Return [X, Y] of the center of cell containing provided text 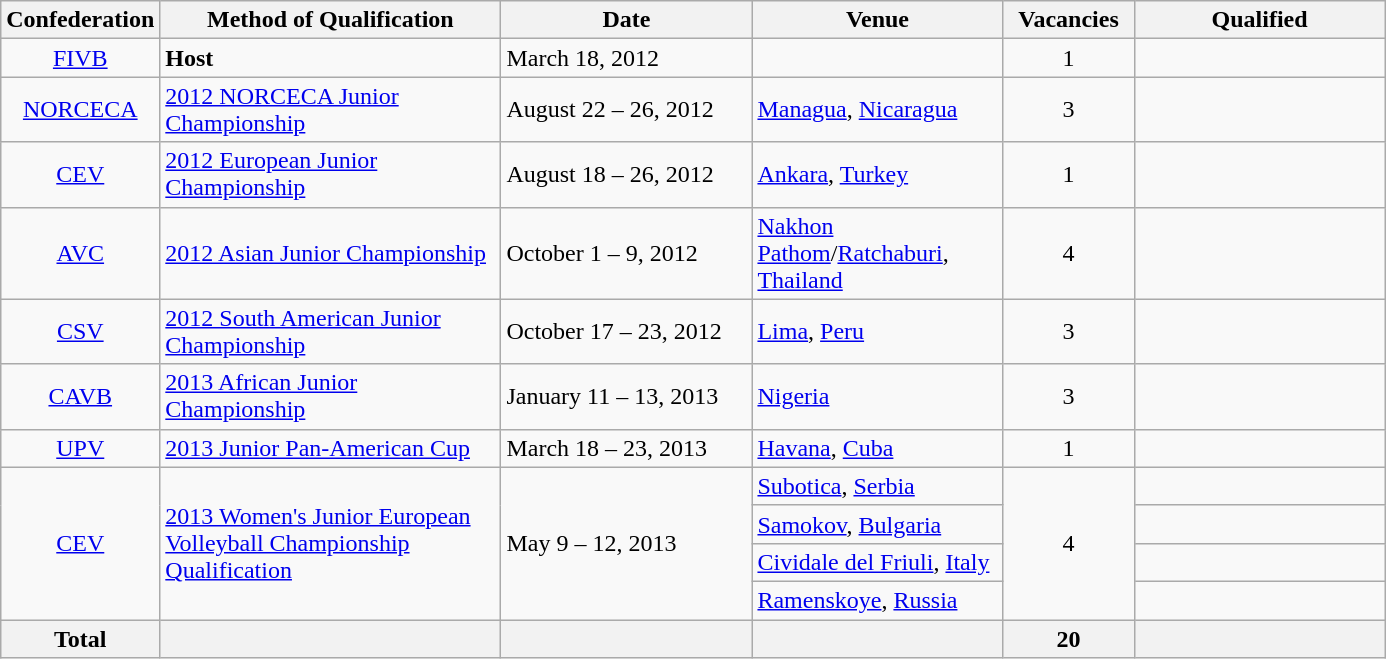
May 9 – 12, 2013 [626, 543]
2013 African Junior Championship [330, 396]
Ramenskoye, Russia [878, 600]
20 [1068, 639]
2013 Women's Junior European Volleyball Championship Qualification [330, 543]
NORCECA [80, 110]
Lima, Peru [878, 332]
Ankara, Turkey [878, 174]
March 18, 2012 [626, 58]
2012 South American Junior Championship [330, 332]
UPV [80, 448]
Total [80, 639]
CSV [80, 332]
Nigeria [878, 396]
Managua, Nicaragua [878, 110]
August 22 – 26, 2012 [626, 110]
Host [330, 58]
2012 European Junior Championship [330, 174]
Confederation [80, 20]
2013 Junior Pan-American Cup [330, 448]
Method of Qualification [330, 20]
Venue [878, 20]
Havana, Cuba [878, 448]
October 17 – 23, 2012 [626, 332]
Nakhon Pathom/Ratchaburi, Thailand [878, 253]
AVC [80, 253]
March 18 – 23, 2013 [626, 448]
2012 NORCECA Junior Championship [330, 110]
Cividale del Friuli, Italy [878, 562]
October 1 – 9, 2012 [626, 253]
January 11 – 13, 2013 [626, 396]
Vacancies [1068, 20]
CAVB [80, 396]
Subotica, Serbia [878, 486]
FIVB [80, 58]
2012 Asian Junior Championship [330, 253]
Qualified [1260, 20]
Samokov, Bulgaria [878, 524]
August 18 – 26, 2012 [626, 174]
Date [626, 20]
